Pinpoint the cell where the given text exists, returning its (x, y) midpoint coordinate. 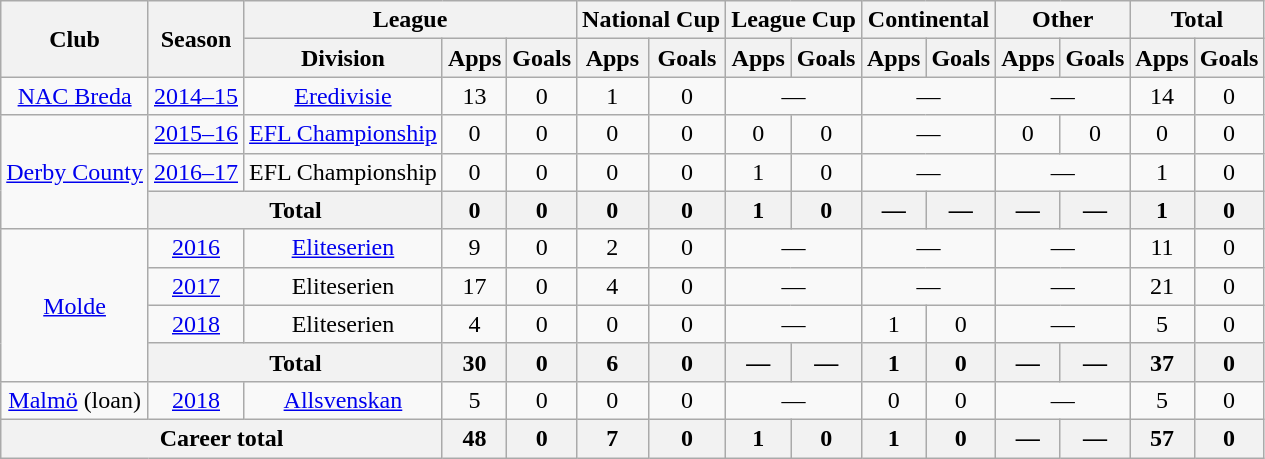
37 (1162, 362)
Division (344, 58)
9 (474, 248)
Allsvenskan (344, 400)
30 (474, 362)
2017 (196, 286)
11 (1162, 248)
7 (613, 438)
Other (1063, 20)
Career total (222, 438)
Season (196, 39)
Malmö (loan) (75, 400)
13 (474, 96)
21 (1162, 286)
Club (75, 39)
Eredivisie (344, 96)
2014–15 (196, 96)
6 (613, 362)
League Cup (794, 20)
2015–16 (196, 134)
14 (1162, 96)
National Cup (652, 20)
Continental (928, 20)
League (410, 20)
48 (474, 438)
Molde (75, 305)
2 (613, 248)
2016 (196, 248)
17 (474, 286)
Derby County (75, 172)
2016–17 (196, 172)
57 (1162, 438)
NAC Breda (75, 96)
